Output the (X, Y) coordinate of the center of the cell containing the given text.  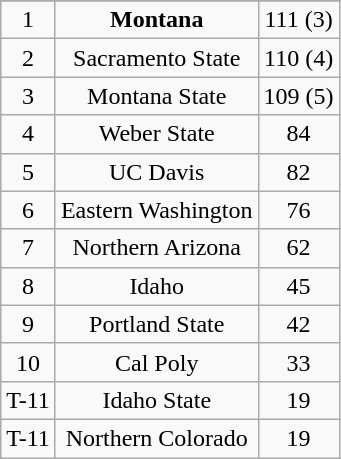
Idaho State (156, 400)
8 (28, 286)
Northern Colorado (156, 438)
6 (28, 210)
82 (298, 172)
4 (28, 134)
Sacramento State (156, 58)
84 (298, 134)
76 (298, 210)
Idaho (156, 286)
2 (28, 58)
45 (298, 286)
1 (28, 20)
Montana (156, 20)
109 (5) (298, 96)
5 (28, 172)
62 (298, 248)
111 (3) (298, 20)
Eastern Washington (156, 210)
42 (298, 324)
33 (298, 362)
Portland State (156, 324)
110 (4) (298, 58)
9 (28, 324)
UC Davis (156, 172)
Weber State (156, 134)
Cal Poly (156, 362)
10 (28, 362)
Northern Arizona (156, 248)
Montana State (156, 96)
7 (28, 248)
3 (28, 96)
